Determine the [x, y] coordinate at the center of the cell enclosing the given text.  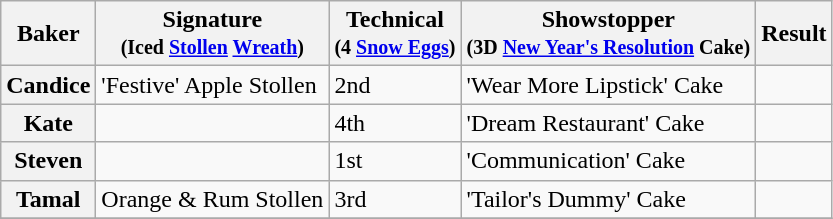
'Communication' Cake [608, 161]
Baker [48, 34]
'Festive' Apple Stollen [212, 85]
Steven [48, 161]
1st [395, 161]
Kate [48, 123]
'Tailor's Dummy' Cake [608, 199]
Tamal [48, 199]
4th [395, 123]
Result [794, 34]
Showstopper(3D New Year's Resolution Cake) [608, 34]
'Wear More Lipstick' Cake [608, 85]
Signature(Iced Stollen Wreath) [212, 34]
3rd [395, 199]
Candice [48, 85]
'Dream Restaurant' Cake [608, 123]
Technical(4 Snow Eggs) [395, 34]
Orange & Rum Stollen [212, 199]
2nd [395, 85]
